Locate the cell with the specified text and output its [X, Y] center coordinate. 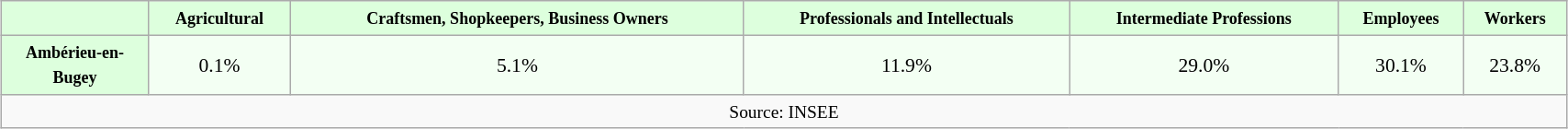
Ambérieu-en-Bugey [75, 66]
Intermediate Professions [1204, 18]
Professionals and Intellectuals [906, 18]
0.1% [220, 66]
Craftsmen, Shopkeepers, Business Owners [517, 18]
Agricultural [220, 18]
Workers [1515, 18]
30.1% [1401, 66]
5.1% [517, 66]
Employees [1401, 18]
23.8% [1515, 66]
29.0% [1204, 66]
11.9% [906, 66]
Source: INSEE [784, 112]
